Output the (x, y) coordinate of the center of the cell containing the given text.  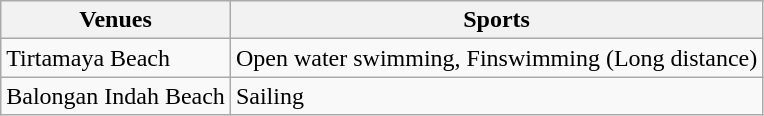
Sports (496, 20)
Tirtamaya Beach (116, 58)
Venues (116, 20)
Balongan Indah Beach (116, 96)
Sailing (496, 96)
Open water swimming, Finswimming (Long distance) (496, 58)
